Extract the (x, y) coordinate from the center of the cell holding the provided text.  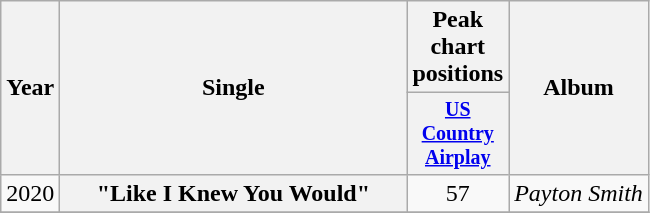
Year (30, 88)
Single (234, 88)
Album (579, 88)
Payton Smith (579, 193)
Peak chart positions (458, 47)
USCountryAirplay (458, 134)
2020 (30, 193)
57 (458, 193)
"Like I Knew You Would" (234, 193)
